Determine the [X, Y] coordinate at the center of the cell enclosing the given text.  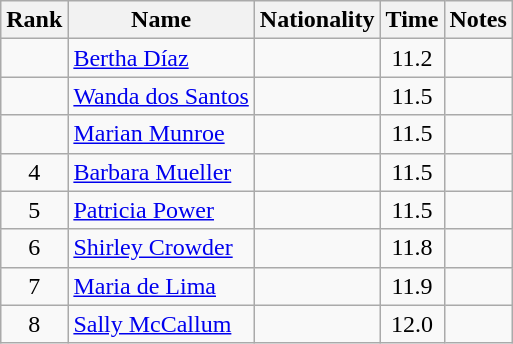
Rank [34, 20]
11.9 [412, 286]
4 [34, 172]
12.0 [412, 324]
Nationality [317, 20]
Barbara Mueller [161, 172]
Sally McCallum [161, 324]
11.8 [412, 248]
5 [34, 210]
Marian Munroe [161, 134]
Wanda dos Santos [161, 96]
Shirley Crowder [161, 248]
7 [34, 286]
Time [412, 20]
11.2 [412, 58]
Name [161, 20]
Maria de Lima [161, 286]
Patricia Power [161, 210]
8 [34, 324]
Notes [478, 20]
6 [34, 248]
Bertha Díaz [161, 58]
